Output the [X, Y] coordinate of the center of the cell containing the given text.  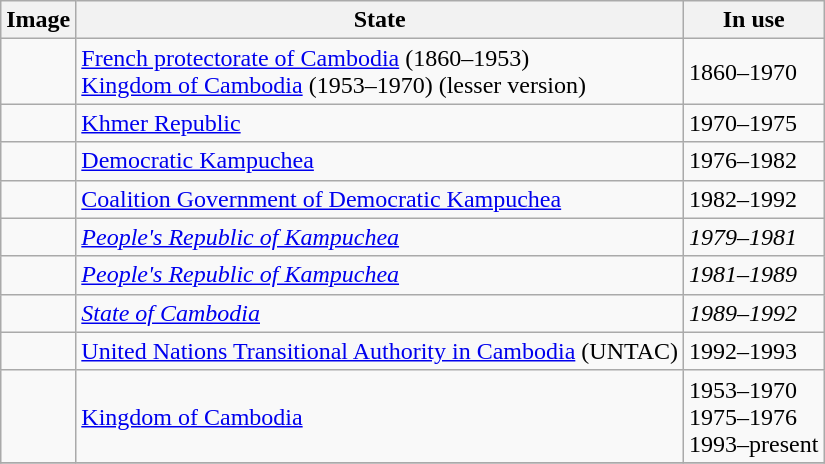
Image [38, 20]
1992–1993 [754, 351]
Khmer Republic [380, 123]
1981–1989 [754, 275]
State of Cambodia [380, 313]
French protectorate of Cambodia (1860–1953)Kingdom of Cambodia (1953–1970) (lesser version) [380, 72]
1982–1992 [754, 199]
In use [754, 20]
1970–1975 [754, 123]
1989–1992 [754, 313]
United Nations Transitional Authority in Cambodia (UNTAC) [380, 351]
State [380, 20]
Coalition Government of Democratic Kampuchea [380, 199]
Democratic Kampuchea [380, 161]
1953–19701975–19761993–present [754, 416]
1860–1970 [754, 72]
1976–1982 [754, 161]
Kingdom of Cambodia [380, 416]
1979–1981 [754, 237]
